Return the (x, y) coordinate for the center point of the cell that contains the specified text.  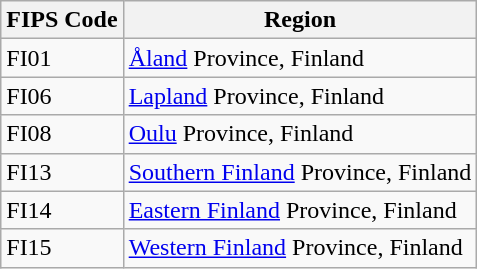
Western Finland Province, Finland (300, 248)
FI08 (62, 134)
Åland Province, Finland (300, 58)
Oulu Province, Finland (300, 134)
FI13 (62, 172)
FI01 (62, 58)
FI14 (62, 210)
FI06 (62, 96)
Eastern Finland Province, Finland (300, 210)
FIPS Code (62, 20)
Region (300, 20)
Lapland Province, Finland (300, 96)
Southern Finland Province, Finland (300, 172)
FI15 (62, 248)
